Pinpoint the cell where the given text exists, returning its [x, y] midpoint coordinate. 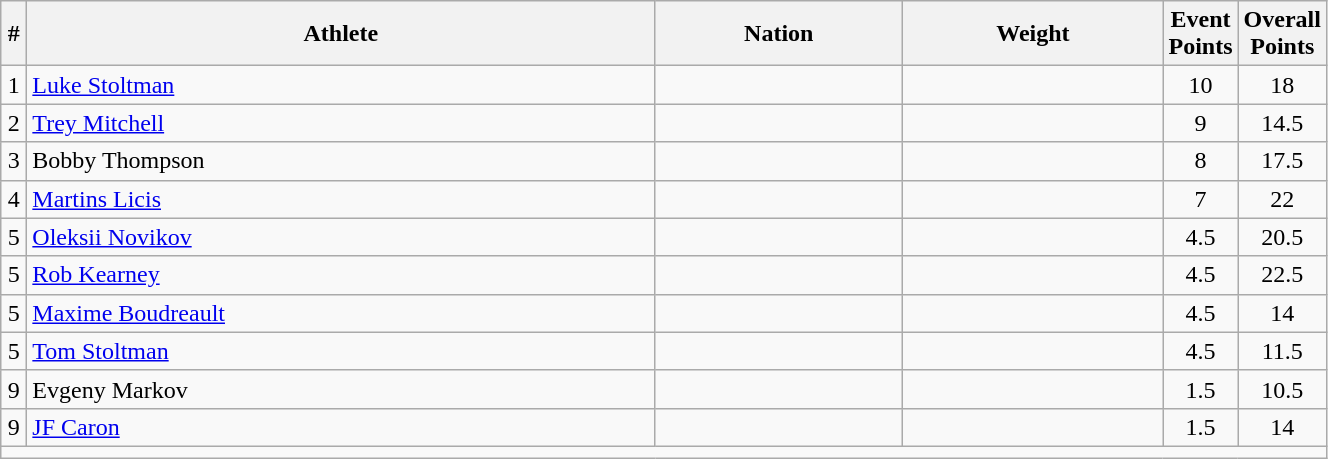
22 [1282, 199]
18 [1282, 85]
Overall Points [1282, 34]
2 [14, 123]
11.5 [1282, 351]
10 [1200, 85]
14.5 [1282, 123]
Weight [1033, 34]
10.5 [1282, 389]
Event Points [1200, 34]
4 [14, 199]
Evgeny Markov [341, 389]
22.5 [1282, 275]
Martins Licis [341, 199]
Bobby Thompson [341, 161]
8 [1200, 161]
Luke Stoltman [341, 85]
7 [1200, 199]
17.5 [1282, 161]
Rob Kearney [341, 275]
20.5 [1282, 237]
Nation [779, 34]
Athlete [341, 34]
# [14, 34]
JF Caron [341, 427]
Maxime Boudreault [341, 313]
Tom Stoltman [341, 351]
Oleksii Novikov [341, 237]
1 [14, 85]
Trey Mitchell [341, 123]
3 [14, 161]
